Output the [x, y] coordinate of the center of the cell containing the given text.  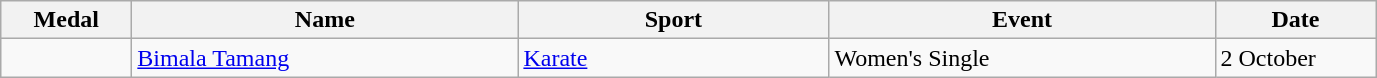
Medal [66, 20]
Karate [674, 58]
Bimala Tamang [325, 58]
Sport [674, 20]
2 October [1296, 58]
Women's Single [1022, 58]
Name [325, 20]
Date [1296, 20]
Event [1022, 20]
